Identify which cell holds the provided text, then report its (x, y) central coordinate. 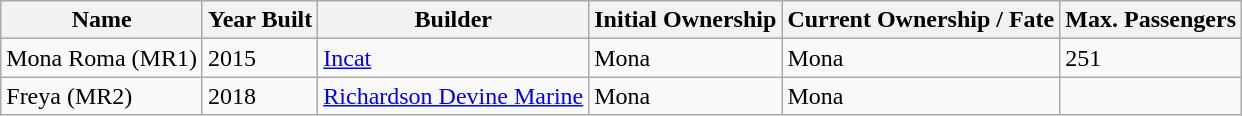
Builder (454, 20)
Max. Passengers (1151, 20)
Name (102, 20)
2015 (260, 58)
Richardson Devine Marine (454, 96)
2018 (260, 96)
Year Built (260, 20)
Current Ownership / Fate (921, 20)
Incat (454, 58)
251 (1151, 58)
Freya (MR2) (102, 96)
Mona Roma (MR1) (102, 58)
Initial Ownership (686, 20)
